Detect which cell encompasses the target text, then output its (X, Y) center coordinate. 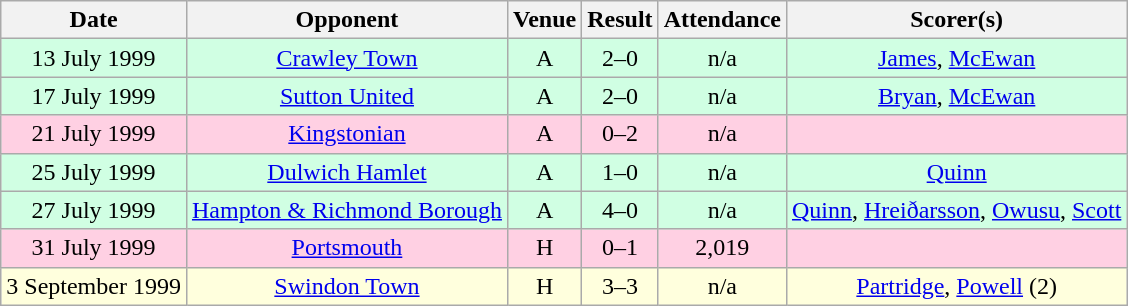
Result (620, 20)
Bryan, McEwan (956, 96)
17 July 1999 (94, 96)
Kingstonian (346, 134)
Sutton United (346, 96)
Quinn (956, 172)
2,019 (722, 248)
Scorer(s) (956, 20)
Partridge, Powell (2) (956, 286)
Hampton & Richmond Borough (346, 210)
1–0 (620, 172)
13 July 1999 (94, 58)
25 July 1999 (94, 172)
Quinn, Hreiðarsson, Owusu, Scott (956, 210)
4–0 (620, 210)
Venue (544, 20)
Swindon Town (346, 286)
James, McEwan (956, 58)
27 July 1999 (94, 210)
0–2 (620, 134)
Dulwich Hamlet (346, 172)
Portsmouth (346, 248)
Opponent (346, 20)
3–3 (620, 286)
0–1 (620, 248)
Attendance (722, 20)
Date (94, 20)
3 September 1999 (94, 286)
Crawley Town (346, 58)
31 July 1999 (94, 248)
21 July 1999 (94, 134)
